Find where the given text appears and provide that cell's center as (x, y) coordinate. 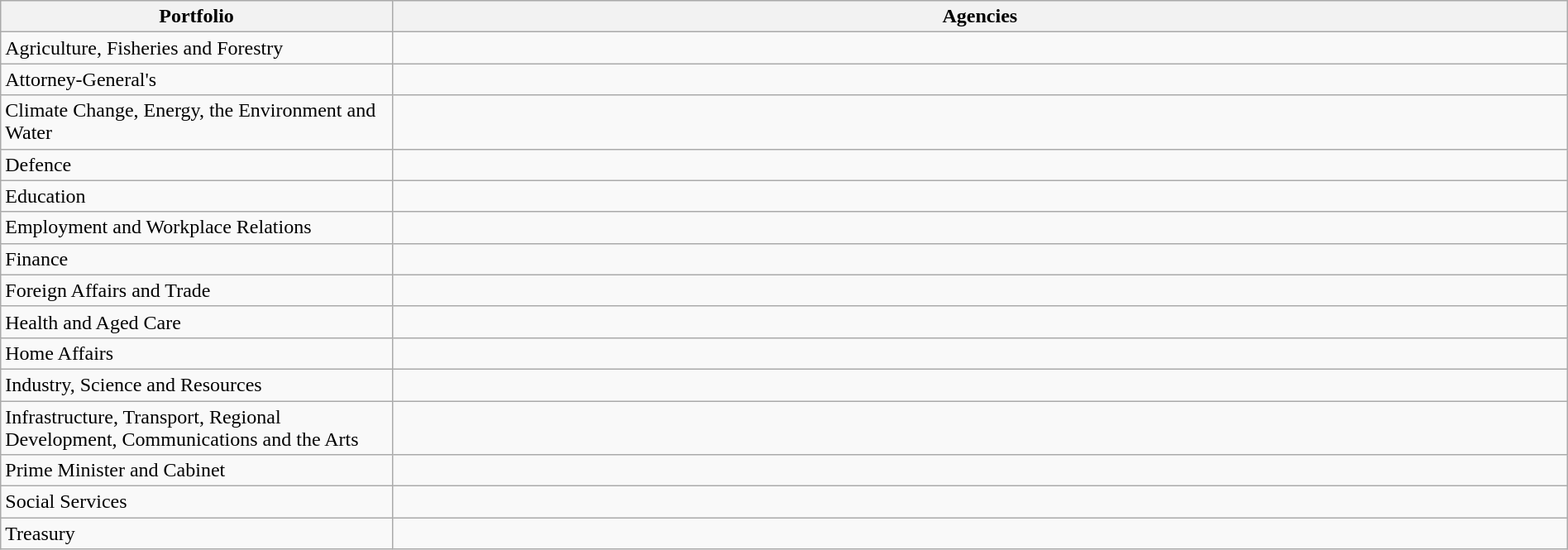
Defence (197, 165)
Portfolio (197, 17)
Infrastructure, Transport, Regional Development, Communications and the Arts (197, 427)
Agriculture, Fisheries and Forestry (197, 48)
Home Affairs (197, 353)
Agencies (979, 17)
Health and Aged Care (197, 322)
Employment and Workplace Relations (197, 227)
Treasury (197, 533)
Social Services (197, 502)
Prime Minister and Cabinet (197, 471)
Climate Change, Energy, the Environment and Water (197, 122)
Finance (197, 259)
Education (197, 196)
Foreign Affairs and Trade (197, 290)
Attorney-General's (197, 79)
Industry, Science and Resources (197, 385)
